For the text-containing cell, return its midpoint in (X, Y) coordinate format. 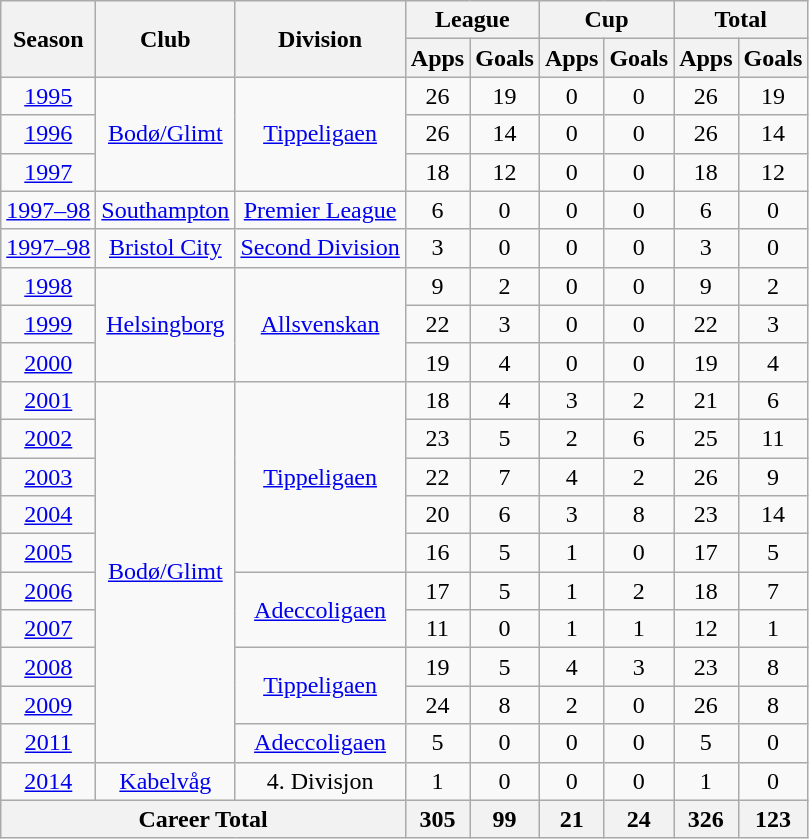
16 (437, 553)
League (472, 20)
Season (48, 39)
2001 (48, 400)
2011 (48, 743)
123 (773, 819)
2008 (48, 667)
Helsingborg (166, 324)
1999 (48, 324)
Division (320, 39)
1997 (48, 172)
Total (741, 20)
Second Division (320, 248)
Southampton (166, 210)
2009 (48, 705)
2007 (48, 629)
2005 (48, 553)
1996 (48, 134)
99 (505, 819)
2002 (48, 438)
Career Total (204, 819)
Kabelvåg (166, 781)
25 (706, 438)
305 (437, 819)
1995 (48, 96)
2003 (48, 477)
20 (437, 515)
1998 (48, 286)
Club (166, 39)
2014 (48, 781)
4. Divisjon (320, 781)
2000 (48, 362)
Bristol City (166, 248)
Cup (606, 20)
2004 (48, 515)
2006 (48, 591)
Allsvenskan (320, 324)
326 (706, 819)
Premier League (320, 210)
